Pinpoint the cell where the given text exists, returning its [x, y] midpoint coordinate. 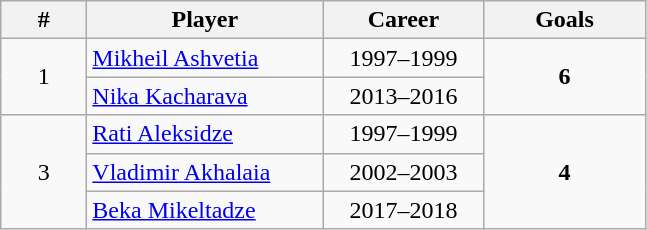
Mikheil Ashvetia [205, 58]
2013–2016 [404, 96]
4 [564, 172]
Beka Mikeltadze [205, 210]
# [44, 20]
2002–2003 [404, 172]
Nika Kacharava [205, 96]
2017–2018 [404, 210]
Player [205, 20]
6 [564, 77]
3 [44, 172]
Vladimir Akhalaia [205, 172]
Goals [564, 20]
1 [44, 77]
Rati Aleksidze [205, 134]
Career [404, 20]
